For the text-containing cell, return its midpoint in (X, Y) coordinate format. 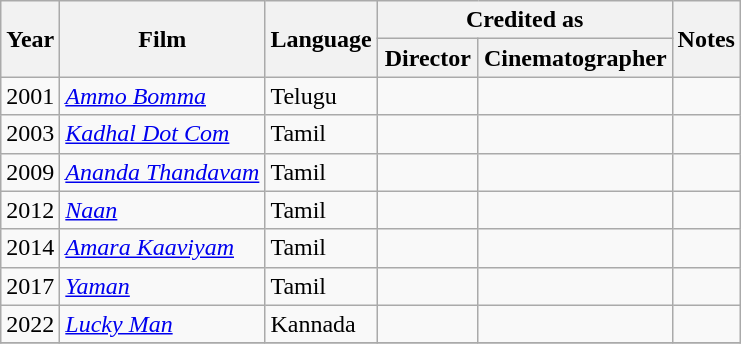
2001 (30, 96)
Film (162, 39)
Yaman (162, 286)
Cinematographer (575, 58)
Amara Kaaviyam (162, 248)
Year (30, 39)
Language (321, 39)
Ananda Thandavam (162, 172)
Credited as (524, 20)
Notes (706, 39)
2017 (30, 286)
Director (428, 58)
Kadhal Dot Com (162, 134)
Ammo Bomma (162, 96)
2009 (30, 172)
2014 (30, 248)
2003 (30, 134)
Naan (162, 210)
Telugu (321, 96)
2022 (30, 324)
2012 (30, 210)
Kannada (321, 324)
Lucky Man (162, 324)
